Extract the [x, y] coordinate from the center of the cell holding the provided text.  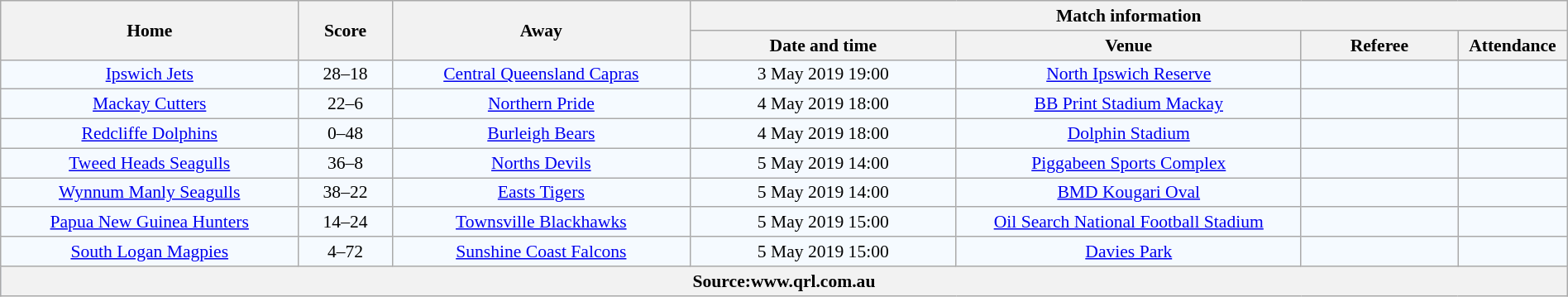
BMD Kougari Oval [1128, 193]
Home [150, 30]
3 May 2019 19:00 [823, 74]
Venue [1128, 46]
36–8 [346, 163]
Papua New Guinea Hunters [150, 223]
Score [346, 30]
Sunshine Coast Falcons [541, 251]
Townsville Blackhawks [541, 223]
North Ipswich Reserve [1128, 74]
Tweed Heads Seagulls [150, 163]
Redcliffe Dolphins [150, 134]
Ipswich Jets [150, 74]
14–24 [346, 223]
Source:www.qrl.com.au [784, 281]
38–22 [346, 193]
South Logan Magpies [150, 251]
Away [541, 30]
0–48 [346, 134]
Referee [1379, 46]
Norths Devils [541, 163]
Central Queensland Capras [541, 74]
Piggabeen Sports Complex [1128, 163]
22–6 [346, 104]
28–18 [346, 74]
Dolphin Stadium [1128, 134]
Date and time [823, 46]
Burleigh Bears [541, 134]
Attendance [1513, 46]
Northern Pride [541, 104]
Davies Park [1128, 251]
Wynnum Manly Seagulls [150, 193]
BB Print Stadium Mackay [1128, 104]
Match information [1128, 16]
4–72 [346, 251]
Mackay Cutters [150, 104]
Easts Tigers [541, 193]
Oil Search National Football Stadium [1128, 223]
